Find where the given text appears and provide that cell's center as (x, y) coordinate. 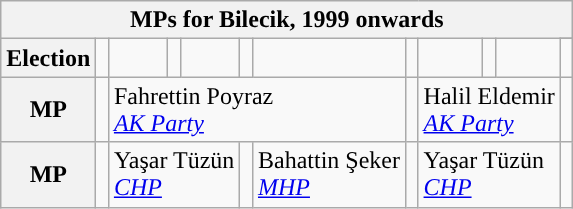
Election (48, 58)
Fahrettin PoyrazAK Party (256, 110)
Halil EldemirAK Party (489, 110)
Bahattin ŞekerMHP (328, 174)
MPs for Bilecik, 1999 onwards (287, 20)
